Determine the (X, Y) coordinate at the center of the cell enclosing the given text.  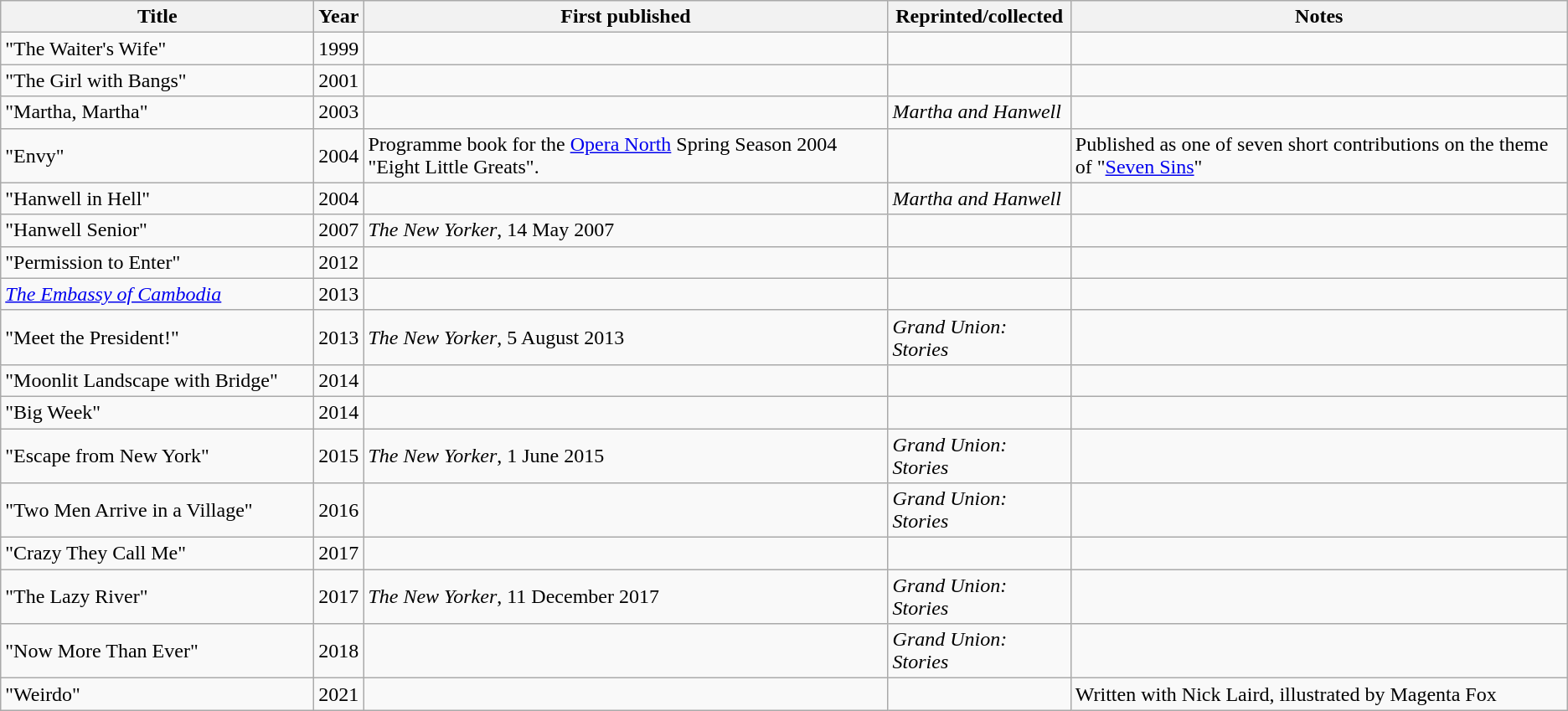
Reprinted/collected (979, 17)
2001 (338, 80)
"Hanwell in Hell" (157, 198)
Title (157, 17)
The New Yorker, 11 December 2017 (626, 596)
Published as one of seven short contributions on the theme of "Seven Sins" (1318, 156)
"Escape from New York" (157, 456)
2012 (338, 262)
2015 (338, 456)
2021 (338, 694)
"Moonlit Landscape with Bridge" (157, 380)
Written with Nick Laird, illustrated by Magenta Fox (1318, 694)
"Big Week" (157, 412)
"Now More Than Ever" (157, 652)
2016 (338, 511)
The New Yorker, 14 May 2007 (626, 230)
2018 (338, 652)
The New Yorker, 5 August 2013 (626, 337)
The Embassy of Cambodia (157, 294)
"Hanwell Senior" (157, 230)
"Martha, Martha" (157, 112)
"Envy" (157, 156)
2003 (338, 112)
"Crazy They Call Me" (157, 554)
First published (626, 17)
Programme book for the Opera North Spring Season 2004 "Eight Little Greats". (626, 156)
"The Waiter's Wife" (157, 49)
2007 (338, 230)
"Meet the President!" (157, 337)
"Two Men Arrive in a Village" (157, 511)
Notes (1318, 17)
1999 (338, 49)
The New Yorker, 1 June 2015 (626, 456)
Year (338, 17)
"Permission to Enter" (157, 262)
"Weirdo" (157, 694)
"The Girl with Bangs" (157, 80)
"The Lazy River" (157, 596)
